Determine the (X, Y) coordinate at the center of the cell enclosing the given text.  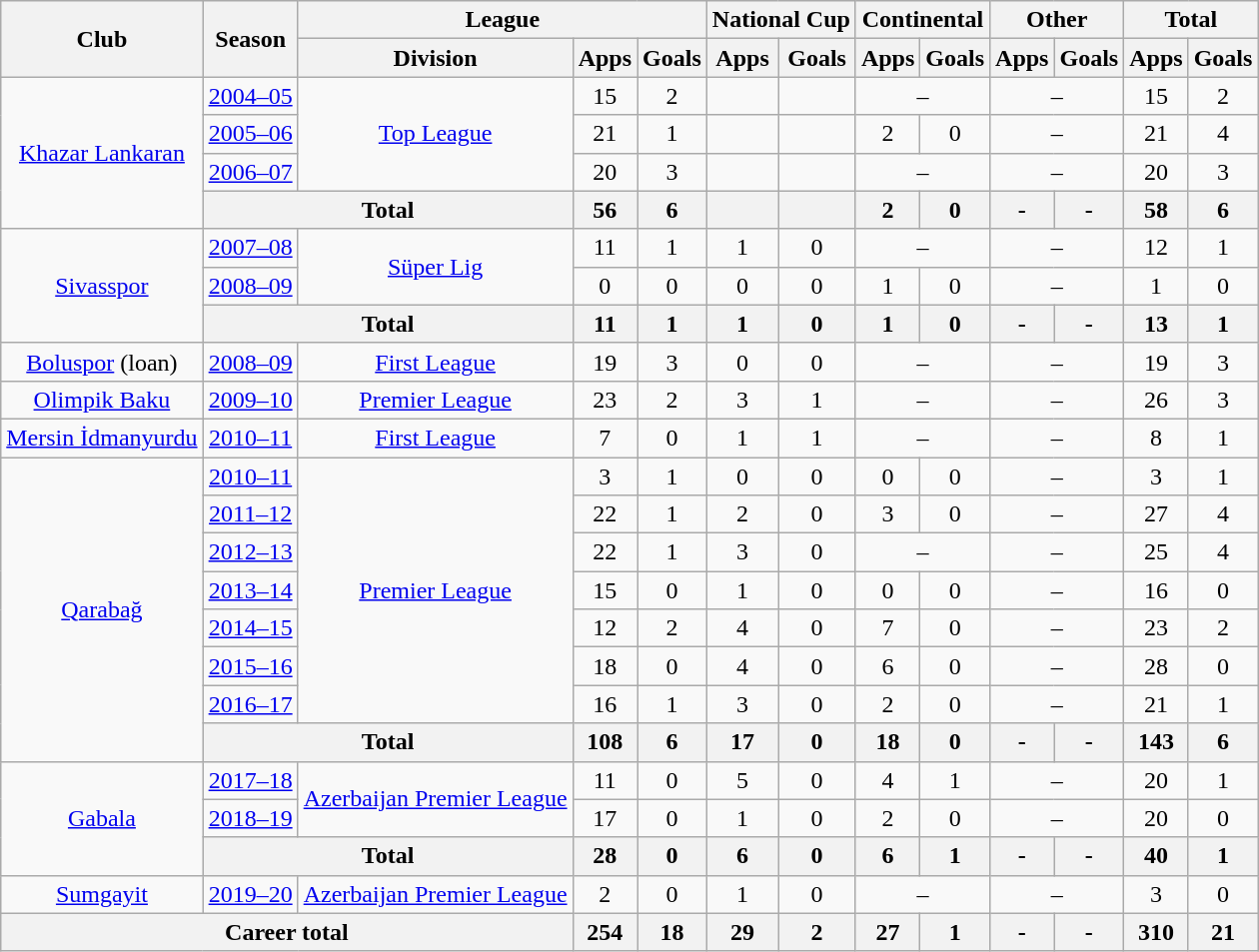
Mersin İdmanyurdu (102, 438)
Continental (922, 20)
National Cup (781, 20)
2019–20 (250, 894)
143 (1156, 742)
56 (605, 210)
Khazar Lankaran (102, 153)
2004–05 (250, 96)
2009–10 (250, 400)
Division (436, 58)
League (502, 20)
2014–15 (250, 628)
254 (605, 932)
13 (1156, 324)
2007–08 (250, 248)
Boluspor (loan) (102, 362)
Sivasspor (102, 286)
2011–12 (250, 514)
Qarabağ (102, 609)
Club (102, 39)
Gabala (102, 818)
108 (605, 742)
2012–13 (250, 552)
2016–17 (250, 704)
8 (1156, 438)
Other (1057, 20)
2006–07 (250, 172)
40 (1156, 856)
Season (250, 39)
310 (1156, 932)
Career total (287, 932)
2017–18 (250, 780)
25 (1156, 552)
29 (742, 932)
2005–06 (250, 134)
2013–14 (250, 590)
2015–16 (250, 666)
5 (742, 780)
2018–19 (250, 818)
Sumgayit (102, 894)
Süper Lig (436, 267)
58 (1156, 210)
Olimpik Baku (102, 400)
26 (1156, 400)
Top League (436, 134)
